Capture the cell that displays the provided text and extract its (x, y) central coordinate. 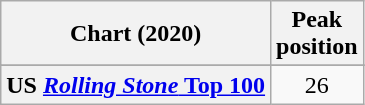
26 (317, 85)
US Rolling Stone Top 100 (136, 85)
Peakposition (317, 34)
Chart (2020) (136, 34)
